Search for the cell housing the specified text and yield its [x, y] center coordinate. 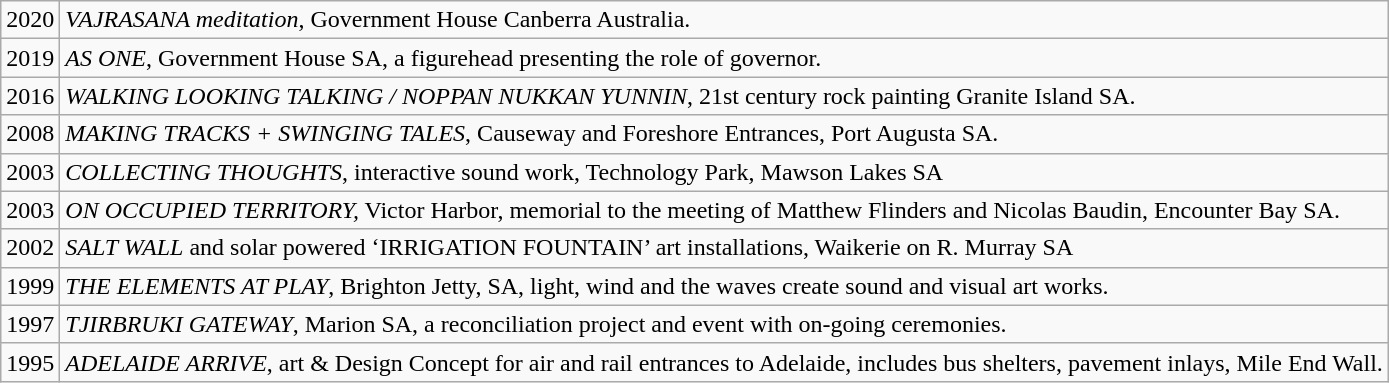
WALKING LOOKING TALKING / NOPPAN NUKKAN YUNNIN, 21st century rock painting Granite Island SA. [724, 96]
SALT WALL and solar powered ‘IRRIGATION FOUNTAIN’ art installations, Waikerie on R. Murray SA [724, 248]
AS ONE, Government House SA, a figurehead presenting the role of governor. [724, 58]
1995 [30, 362]
2020 [30, 20]
ON OCCUPIED TERRITORY, Victor Harbor, memorial to the meeting of Matthew Flinders and Nicolas Baudin, Encounter Bay SA. [724, 210]
TJIRBRUKI GATEWAY, Marion SA, a reconciliation project and event with on-going ceremonies. [724, 324]
VAJRASANA meditation, Government House Canberra Australia. [724, 20]
2002 [30, 248]
1999 [30, 286]
2019 [30, 58]
2008 [30, 134]
2016 [30, 96]
THE ELEMENTS AT PLAY, Brighton Jetty, SA, light, wind and the waves create sound and visual art works. [724, 286]
COLLECTING THOUGHTS, interactive sound work, Technology Park, Mawson Lakes SA [724, 172]
ADELAIDE ARRIVE, art & Design Concept for air and rail entrances to Adelaide, includes bus shelters, pavement inlays, Mile End Wall. [724, 362]
MAKING TRACKS + SWINGING TALES, Causeway and Foreshore Entrances, Port Augusta SA. [724, 134]
1997 [30, 324]
